Pinpoint the cell where the given text exists, returning its (X, Y) midpoint coordinate. 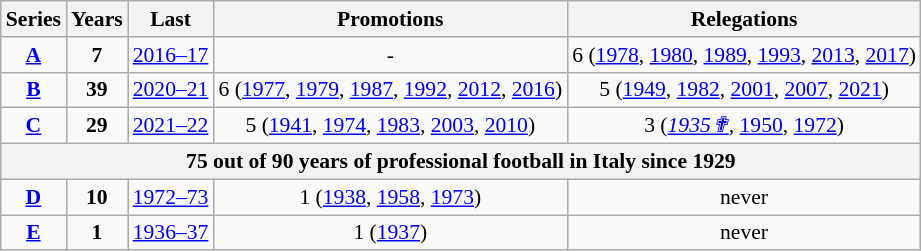
Last (171, 19)
3 (1935✟, 1950, 1972) (744, 126)
Years (97, 19)
29 (97, 126)
6 (1978, 1980, 1989, 1993, 2013, 2017) (744, 55)
- (390, 55)
75 out of 90 years of professional football in Italy since 1929 (461, 162)
2020–21 (171, 90)
2016–17 (171, 55)
1972–73 (171, 197)
Series (34, 19)
1 (1938, 1958, 1973) (390, 197)
39 (97, 90)
1 (1937) (390, 233)
E (34, 233)
6 (1977, 1979, 1987, 1992, 2012, 2016) (390, 90)
C (34, 126)
5 (1941, 1974, 1983, 2003, 2010) (390, 126)
5 (1949, 1982, 2001, 2007, 2021) (744, 90)
D (34, 197)
7 (97, 55)
Promotions (390, 19)
1936–37 (171, 233)
Relegations (744, 19)
10 (97, 197)
1 (97, 233)
2021–22 (171, 126)
B (34, 90)
A (34, 55)
